For the text-containing cell, return its midpoint in (x, y) coordinate format. 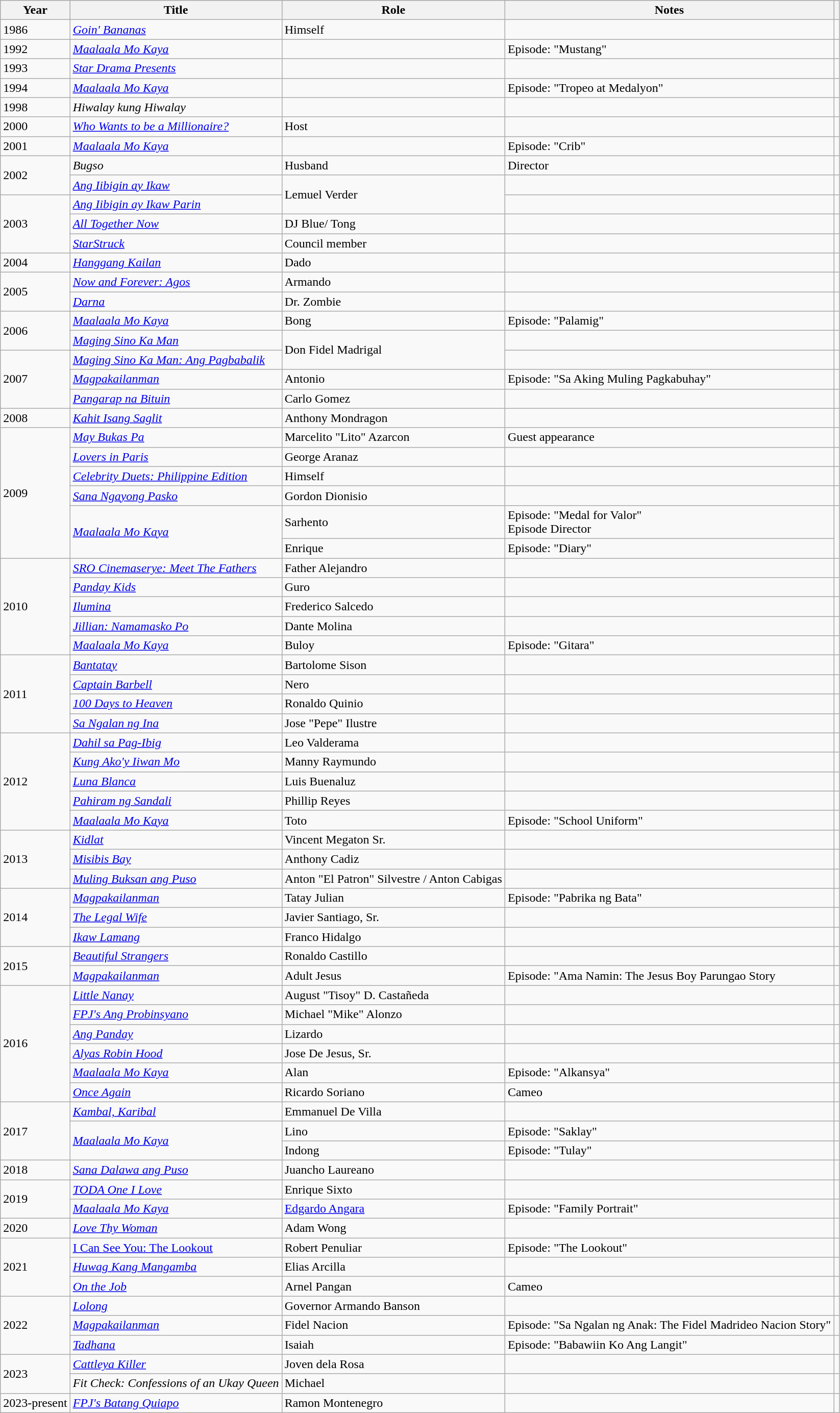
Lizardo (393, 1034)
Robert Penuliar (393, 1248)
Dado (393, 263)
Ricardo Soriano (393, 1092)
1994 (35, 88)
Alan (393, 1073)
DJ Blue/ Tong (393, 224)
TODA One I Love (176, 1189)
Ikaw Lamang (176, 937)
SRO Cinemaserye: Meet The Fathers (176, 568)
Captain Barbell (176, 684)
Arnel Pangan (393, 1286)
Adult Jesus (393, 976)
Sana Dalawa ang Puso (176, 1170)
Episode: "Saklay" (669, 1131)
Dante Molina (393, 626)
Ang Iibigin ay Ikaw Parin (176, 204)
Episode: "School Uniform" (669, 820)
Toto (393, 820)
Lolong (176, 1306)
Sa Ngalan ng Ina (176, 723)
Episode: "Palamig" (669, 321)
Star Drama Presents (176, 68)
George Aranaz (393, 457)
Bugso (176, 165)
Muling Buksan ang Puso (176, 878)
Bantatay (176, 665)
Sarhento (393, 522)
2003 (35, 224)
100 Days to Heaven (176, 704)
Kung Ako'y Iiwan Mo (176, 762)
Edgardo Angara (393, 1209)
Kambal, Karibal (176, 1111)
2000 (35, 127)
Episode: "Tulay" (669, 1150)
Episode: "Family Portrait" (669, 1209)
Elias Arcilla (393, 1267)
Bong (393, 321)
Episode: "Gitara" (669, 646)
Tatay Julian (393, 898)
August "Tisoy" D. Castañeda (393, 995)
Guest appearance (669, 437)
Phillip Reyes (393, 801)
Fit Check: Confessions of an Ukay Queen (176, 1383)
Darna (176, 302)
2015 (35, 966)
1992 (35, 49)
Panday Kids (176, 587)
Year (35, 10)
2012 (35, 781)
Episode: "Sa Ngalan ng Anak: The Fidel Madrideo Nacion Story" (669, 1325)
1993 (35, 68)
2019 (35, 1199)
Fidel Nacion (393, 1325)
Luna Blanca (176, 781)
2009 (35, 493)
Dahil sa Pag-Ibig (176, 742)
Goin' Bananas (176, 30)
Alyas Robin Hood (176, 1053)
Marcelito "Lito" Azarcon (393, 437)
Emmanuel De Villa (393, 1111)
Ramon Montenegro (393, 1403)
Nero (393, 684)
Misibis Bay (176, 859)
Frederico Salcedo (393, 607)
Who Wants to be a Millionaire? (176, 127)
2001 (35, 146)
Franco Hidalgo (393, 937)
Ronaldo Castillo (393, 956)
2018 (35, 1170)
Now and Forever: Agos (176, 282)
Husband (393, 165)
Anthony Cadiz (393, 859)
Council member (393, 243)
Host (393, 127)
Hiwalay kung Hiwalay (176, 107)
Episode: "Ama Namin: The Jesus Boy Parungao Story (669, 976)
Director (669, 165)
Gordon Dionisio (393, 495)
2011 (35, 694)
Episode: "The Lookout" (669, 1248)
2008 (35, 418)
Leo Valderama (393, 742)
Ang Panday (176, 1034)
1986 (35, 30)
Celebrity Duets: Philippine Edition (176, 476)
Jillian: Namamasko Po (176, 626)
Episode: "Mustang" (669, 49)
2004 (35, 263)
Indong (393, 1150)
Bartolome Sison (393, 665)
1998 (35, 107)
I Can See You: The Lookout (176, 1248)
Pahiram ng Sandali (176, 801)
Enrique Sixto (393, 1189)
Buloy (393, 646)
FPJ's Batang Quiapo (176, 1403)
2010 (35, 607)
Sana Ngayong Pasko (176, 495)
Kahit Isang Saglit (176, 418)
Love Thy Woman (176, 1228)
The Legal Wife (176, 918)
Father Alejandro (393, 568)
Michael (393, 1383)
Ronaldo Quinio (393, 704)
Maging Sino Ka Man (176, 340)
2016 (35, 1044)
All Together Now (176, 224)
May Bukas Pa (176, 437)
Episode: "Diary" (669, 548)
2020 (35, 1228)
Manny Raymundo (393, 762)
Maging Sino Ka Man: Ang Pagbabalik (176, 360)
Anthony Mondragon (393, 418)
2017 (35, 1131)
2002 (35, 175)
2013 (35, 859)
Tadhana (176, 1345)
Carlo Gomez (393, 399)
StarStruck (176, 243)
2014 (35, 918)
On the Job (176, 1286)
Dr. Zombie (393, 302)
Once Again (176, 1092)
2023 (35, 1374)
Cattleya Killer (176, 1364)
Episode: "Sa Aking Muling Pagkabuhay" (669, 379)
Episode: "Babawiin Ko Ang Langit" (669, 1345)
Joven dela Rosa (393, 1364)
Guro (393, 587)
Anton "El Patron" Silvestre / Anton Cabigas (393, 878)
Michael "Mike" Alonzo (393, 1014)
2006 (35, 331)
Beautiful Strangers (176, 956)
Episode: "Pabrika ng Bata" (669, 898)
2005 (35, 292)
Ilumina (176, 607)
Episode: "Tropeo at Medalyon" (669, 88)
Title (176, 10)
Lino (393, 1131)
Ang Iibigin ay Ikaw (176, 185)
FPJ's Ang Probinsyano (176, 1014)
Huwag Kang Mangamba (176, 1267)
2023-present (35, 1403)
Adam Wong (393, 1228)
2007 (35, 379)
Role (393, 10)
Lemuel Verder (393, 194)
Jose "Pepe" Ilustre (393, 723)
Javier Santiago, Sr. (393, 918)
Episode: "Alkansya" (669, 1073)
Antonio (393, 379)
Jose De Jesus, Sr. (393, 1053)
Hanggang Kailan (176, 263)
Episode: "Medal for Valor"Episode Director (669, 522)
Armando (393, 282)
Lovers in Paris (176, 457)
Governor Armando Banson (393, 1306)
Kidlat (176, 839)
Enrique (393, 548)
2022 (35, 1325)
Luis Buenaluz (393, 781)
Isaiah (393, 1345)
Juancho Laureano (393, 1170)
Don Fidel Madrigal (393, 350)
Little Nanay (176, 995)
Notes (669, 10)
2021 (35, 1267)
Episode: "Crib" (669, 146)
Pangarap na Bituin (176, 399)
Vincent Megaton Sr. (393, 839)
